Identify which cell holds the provided text, then report its (x, y) central coordinate. 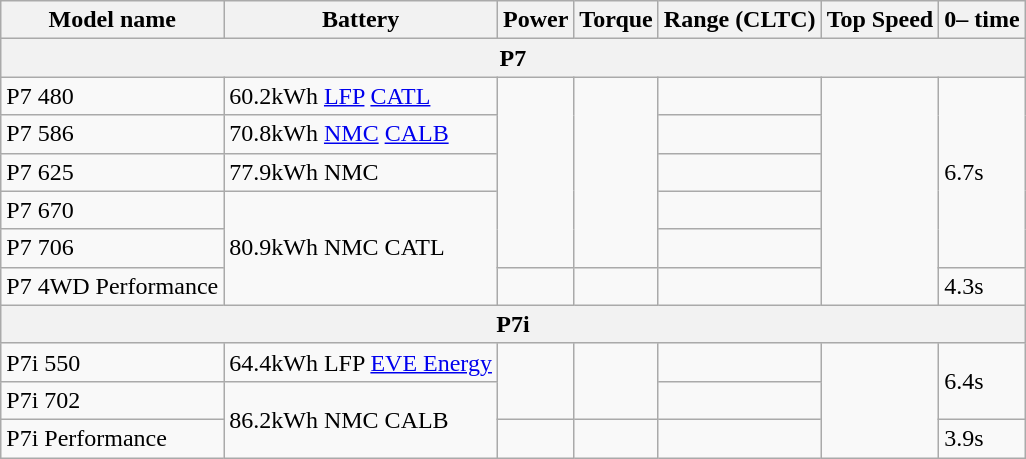
P7 670 (112, 210)
P7 (513, 58)
64.4kWh LFP EVE Energy (361, 362)
P7i Performance (112, 438)
P7i 702 (112, 400)
Battery (361, 20)
86.2kWh NMC CALB (361, 419)
6.4s (982, 381)
77.9kWh NMC (361, 172)
Power (535, 20)
P7 586 (112, 134)
Top Speed (880, 20)
Range (CLTC) (740, 20)
Torque (616, 20)
60.2kWh LFP CATL (361, 96)
P7i 550 (112, 362)
P7 4WD Performance (112, 286)
P7 480 (112, 96)
P7 625 (112, 172)
Model name (112, 20)
70.8kWh NMC CALB (361, 134)
0–⁠ time (982, 20)
4.3s (982, 286)
P7 706 (112, 248)
P7i (513, 324)
6.7s (982, 172)
80.9kWh NMC CATL (361, 248)
3.9s (982, 438)
